Detect which cell encompasses the target text, then output its [X, Y] center coordinate. 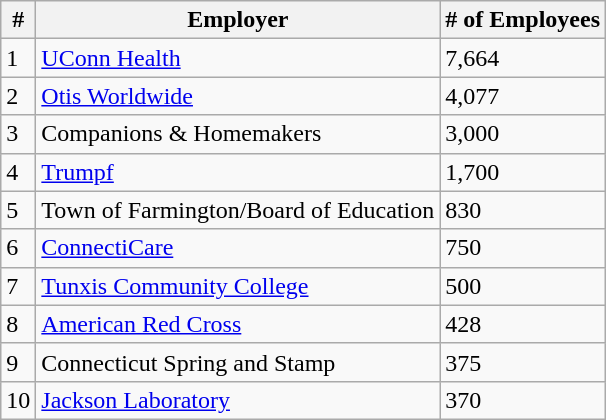
4,077 [523, 96]
Otis Worldwide [238, 96]
3 [18, 134]
8 [18, 324]
Jackson Laboratory [238, 400]
1 [18, 58]
ConnectiCare [238, 248]
1,700 [523, 172]
# [18, 20]
370 [523, 400]
2 [18, 96]
Employer [238, 20]
Companions & Homemakers [238, 134]
7,664 [523, 58]
Trumpf [238, 172]
428 [523, 324]
American Red Cross [238, 324]
Connecticut Spring and Stamp [238, 362]
# of Employees [523, 20]
4 [18, 172]
7 [18, 286]
9 [18, 362]
3,000 [523, 134]
5 [18, 210]
375 [523, 362]
750 [523, 248]
Town of Farmington/Board of Education [238, 210]
10 [18, 400]
830 [523, 210]
Tunxis Community College [238, 286]
500 [523, 286]
UConn Health [238, 58]
6 [18, 248]
